For the text-containing cell, return its midpoint in (x, y) coordinate format. 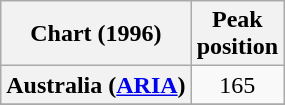
Australia (ARIA) (96, 85)
165 (237, 85)
Chart (1996) (96, 34)
Peakposition (237, 34)
